Return [x, y] of the center of cell containing provided text 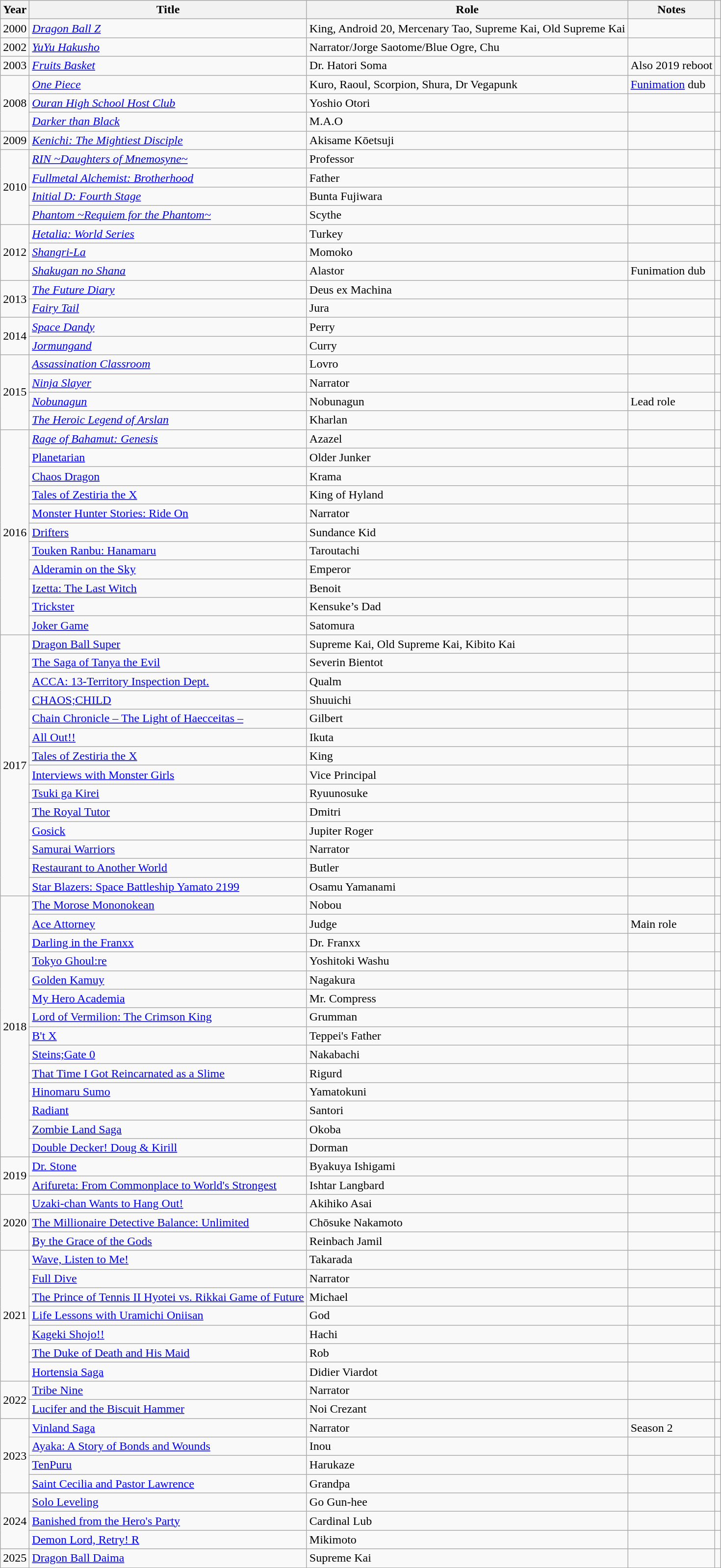
Taroutachi [467, 551]
2020 [15, 1222]
YuYu Hakusho [168, 47]
Shakugan no Shana [168, 271]
Full Dive [168, 1278]
Deus ex Machina [467, 290]
Also 2019 reboot [671, 66]
Lead role [671, 401]
Rage of Bahamut: Genesis [168, 439]
Life Lessons with Uramichi Oniisan [168, 1316]
Older Junker [467, 457]
Hachi [467, 1334]
Dragon Ball Daima [168, 1558]
Momoko [467, 252]
Demon Lord, Retry! R [168, 1540]
Inou [467, 1446]
Alastor [467, 271]
Benoit [467, 588]
Yamatokuni [467, 1092]
Main role [671, 924]
Fairy Tail [168, 308]
Didier Viardot [467, 1371]
Nakabachi [467, 1054]
ACCA: 13-Territory Inspection Dept. [168, 681]
Osamu Yamanami [467, 887]
Teppei's Father [467, 1036]
Golden Kamuy [168, 980]
Cardinal Lub [467, 1521]
Gilbert [467, 719]
2015 [15, 392]
Lord of Vermilion: The Crimson King [168, 1017]
Severin Bientot [467, 663]
2019 [15, 1176]
2013 [15, 299]
King of Hyland [467, 495]
One Piece [168, 84]
Monster Hunter Stories: Ride On [168, 513]
Butler [467, 868]
Year [15, 10]
God [467, 1316]
Narrator/Jorge Saotome/Blue Ogre, Chu [467, 47]
Space Dandy [168, 327]
Dr. Franxx [467, 943]
2003 [15, 66]
Rigurd [467, 1073]
Tokyo Ghoul:re [168, 961]
Kageki Shojo!! [168, 1334]
The Saga of Tanya the Evil [168, 663]
B't X [168, 1036]
Star Blazers: Space Battleship Yamato 2199 [168, 887]
Turkey [467, 234]
Drifters [168, 532]
All Out!! [168, 737]
2017 [15, 766]
Azazel [467, 439]
My Hero Academia [168, 998]
Darling in the Franxx [168, 943]
Go Gun-hee [467, 1502]
Akisame Kōetsuji [467, 140]
Vice Principal [467, 774]
Shuuichi [467, 700]
Chain Chronicle – The Light of Haecceitas – [168, 719]
Rob [467, 1353]
Father [467, 177]
2000 [15, 28]
Reinbach Jamil [467, 1241]
The Duke of Death and His Maid [168, 1353]
2018 [15, 1026]
Zombie Land Saga [168, 1129]
Saint Cecilia and Pastor Lawrence [168, 1484]
Ace Attorney [168, 924]
Tsuki ga Kirei [168, 793]
Jupiter Roger [467, 831]
Fruits Basket [168, 66]
TenPuru [168, 1465]
The Heroic Legend of Arslan [168, 420]
Alderamin on the Sky [168, 570]
Takarada [467, 1260]
Banished from the Hero's Party [168, 1521]
Kharlan [467, 420]
Assassination Classroom [168, 364]
Yoshio Otori [467, 103]
Hinomaru Sumo [168, 1092]
Grandpa [467, 1484]
Dragon Ball Z [168, 28]
The Morose Mononokean [168, 905]
Restaurant to Another World [168, 868]
Dmitri [467, 812]
Kuro, Raoul, Scorpion, Shura, Dr Vegapunk [467, 84]
Lucifer and the Biscuit Hammer [168, 1409]
Dragon Ball Super [168, 644]
Grumman [467, 1017]
Mikimoto [467, 1540]
Solo Leveling [168, 1502]
Arifureta: From Commonplace to World's Strongest [168, 1185]
Double Decker! Doug & Kirill [168, 1148]
The Millionaire Detective Balance: Unlimited [168, 1222]
Gosick [168, 831]
Supreme Kai [467, 1558]
M.A.O [467, 122]
2016 [15, 532]
Bunta Fujiwara [467, 196]
Radiant [168, 1110]
Nobou [467, 905]
Mr. Compress [467, 998]
Emperor [467, 570]
2022 [15, 1399]
Trickster [168, 607]
Krama [467, 476]
Touken Ranbu: Hanamaru [168, 551]
2012 [15, 252]
Noi Crezant [467, 1409]
Kensuke’s Dad [467, 607]
Scythe [467, 215]
Steins;Gate 0 [168, 1054]
That Time I Got Reincarnated as a Slime [168, 1073]
Yoshitoki Washu [467, 961]
Tribe Nine [168, 1390]
Judge [467, 924]
King [467, 756]
Santori [467, 1110]
Notes [671, 10]
Lovro [467, 364]
King, Android 20, Mercenary Tao, Supreme Kai, Old Supreme Kai [467, 28]
Hetalia: World Series [168, 234]
Initial D: Fourth Stage [168, 196]
Supreme Kai, Old Supreme Kai, Kibito Kai [467, 644]
2024 [15, 1521]
Ishtar Langbard [467, 1185]
Curry [467, 346]
2009 [15, 140]
Ouran High School Host Club [168, 103]
Professor [467, 159]
Season 2 [671, 1428]
Hortensia Saga [168, 1371]
2021 [15, 1316]
Wave, Listen to Me! [168, 1260]
Title [168, 10]
RIN ~Daughters of Mnemosyne~ [168, 159]
Sundance Kid [467, 532]
Chaos Dragon [168, 476]
Kenichi: The Mightiest Disciple [168, 140]
Samurai Warriors [168, 849]
2014 [15, 336]
Dorman [467, 1148]
Fullmetal Alchemist: Brotherhood [168, 177]
The Prince of Tennis II Hyotei vs. Rikkai Game of Future [168, 1297]
2008 [15, 103]
Michael [467, 1297]
2010 [15, 187]
Byakuya Ishigami [467, 1167]
Ikuta [467, 737]
Dr. Hatori Soma [467, 66]
Uzaki-chan Wants to Hang Out! [168, 1204]
Ayaka: A Story of Bonds and Wounds [168, 1446]
Satomura [467, 625]
Phantom ~Requiem for the Phantom~ [168, 215]
Perry [467, 327]
Ryuunosuke [467, 793]
The Royal Tutor [168, 812]
Interviews with Monster Girls [168, 774]
Dr. Stone [168, 1167]
CHAOS;CHILD [168, 700]
Qualm [467, 681]
The Future Diary [168, 290]
2023 [15, 1456]
Shangri-La [168, 252]
Jormungand [168, 346]
By the Grace of the Gods [168, 1241]
Role [467, 10]
2002 [15, 47]
Nagakura [467, 980]
Jura [467, 308]
Planetarian [168, 457]
Okoba [467, 1129]
Vinland Saga [168, 1428]
Izetta: The Last Witch [168, 588]
Akihiko Asai [467, 1204]
Harukaze [467, 1465]
Chōsuke Nakamoto [467, 1222]
2025 [15, 1558]
Ninja Slayer [168, 383]
Joker Game [168, 625]
Darker than Black [168, 122]
